Find where the given text appears and provide that cell's center as [x, y] coordinate. 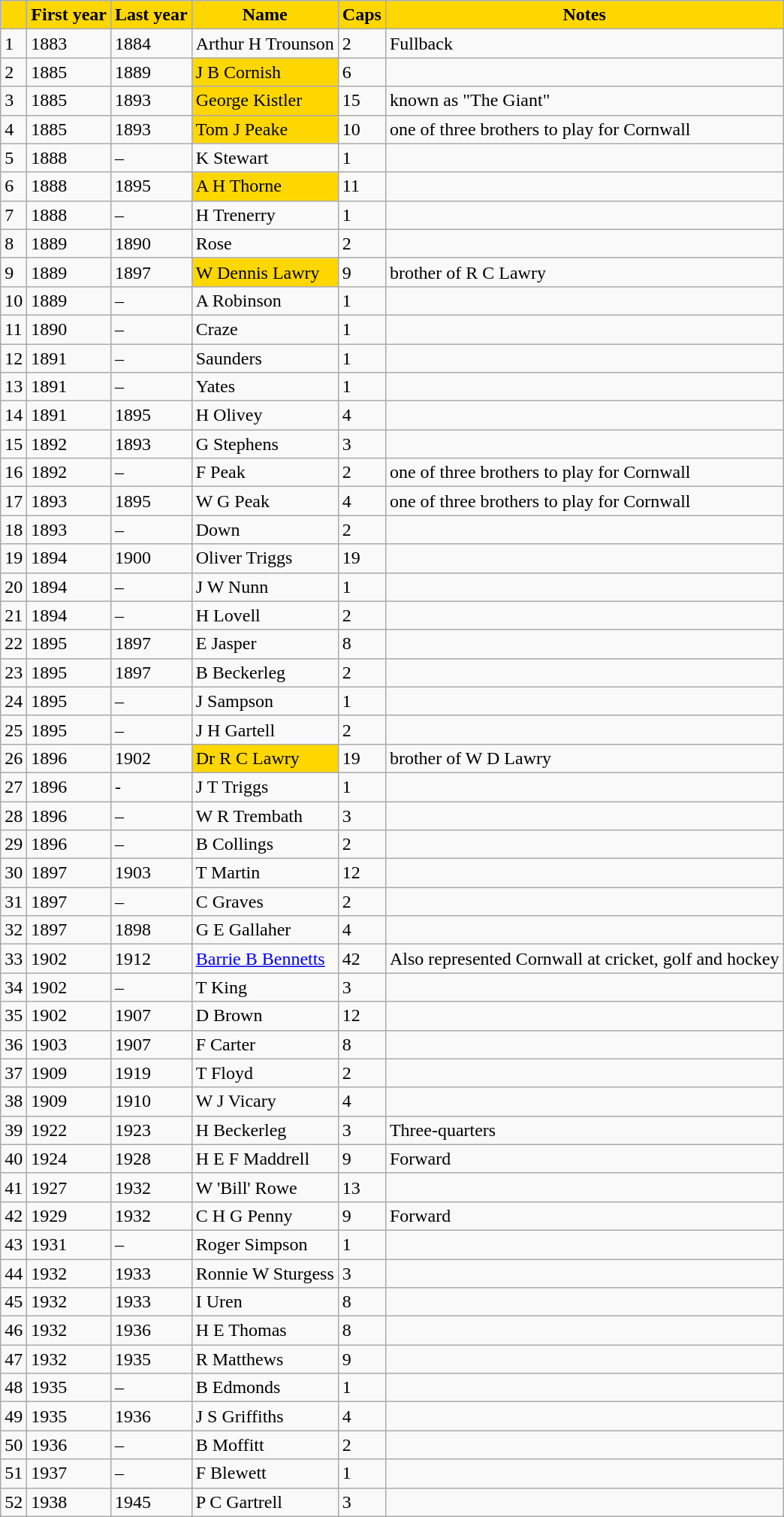
49 [14, 1416]
First year [69, 15]
W R Trembath [264, 815]
G E Gallaher [264, 930]
Rose [264, 243]
1910 [151, 1101]
K Stewart [264, 158]
46 [14, 1331]
1898 [151, 930]
31 [14, 902]
1923 [151, 1130]
B Collings [264, 845]
W Dennis Lawry [264, 272]
B Beckerleg [264, 672]
26 [14, 758]
Also represented Cornwall at cricket, golf and hockey [584, 959]
Dr R C Lawry [264, 758]
Three-quarters [584, 1130]
43 [14, 1244]
B Edmonds [264, 1388]
Ronnie W Sturgess [264, 1274]
18 [14, 530]
F Peak [264, 473]
52 [14, 1502]
known as "The Giant" [584, 101]
33 [14, 959]
- [151, 787]
brother of R C Lawry [584, 272]
51 [14, 1473]
E Jasper [264, 644]
P C Gartrell [264, 1502]
H Lovell [264, 615]
16 [14, 473]
Caps [362, 15]
1912 [151, 959]
25 [14, 730]
Yates [264, 387]
H E Thomas [264, 1331]
Oliver Triggs [264, 558]
brother of W D Lawry [584, 758]
G Stephens [264, 444]
Down [264, 530]
T Floyd [264, 1073]
J B Cornish [264, 72]
Barrie B Bennetts [264, 959]
C H G Penny [264, 1216]
27 [14, 787]
1884 [151, 44]
Craze [264, 329]
48 [14, 1388]
C Graves [264, 902]
Notes [584, 15]
J H Gartell [264, 730]
F Blewett [264, 1473]
1924 [69, 1159]
Last year [151, 15]
T Martin [264, 873]
20 [14, 587]
Name [264, 15]
1900 [151, 558]
14 [14, 416]
32 [14, 930]
H Trenerry [264, 215]
5 [14, 158]
30 [14, 873]
40 [14, 1159]
1929 [69, 1216]
I Uren [264, 1302]
1945 [151, 1502]
Fullback [584, 44]
Tom J Peake [264, 129]
1937 [69, 1473]
J W Nunn [264, 587]
1883 [69, 44]
22 [14, 644]
R Matthews [264, 1359]
Saunders [264, 358]
21 [14, 615]
24 [14, 701]
1922 [69, 1130]
37 [14, 1073]
41 [14, 1187]
D Brown [264, 1016]
1927 [69, 1187]
1928 [151, 1159]
47 [14, 1359]
1931 [69, 1244]
28 [14, 815]
17 [14, 501]
50 [14, 1445]
H Olivey [264, 416]
H Beckerleg [264, 1130]
A Robinson [264, 301]
Arthur H Trounson [264, 44]
T King [264, 987]
45 [14, 1302]
J Sampson [264, 701]
23 [14, 672]
36 [14, 1044]
J S Griffiths [264, 1416]
H E F Maddrell [264, 1159]
39 [14, 1130]
F Carter [264, 1044]
29 [14, 845]
W G Peak [264, 501]
1938 [69, 1502]
Roger Simpson [264, 1244]
44 [14, 1274]
George Kistler [264, 101]
A H Thorne [264, 186]
35 [14, 1016]
W J Vicary [264, 1101]
B Moffitt [264, 1445]
38 [14, 1101]
1919 [151, 1073]
W 'Bill' Rowe [264, 1187]
J T Triggs [264, 787]
7 [14, 215]
34 [14, 987]
